For the text-containing cell, return its midpoint in (X, Y) coordinate format. 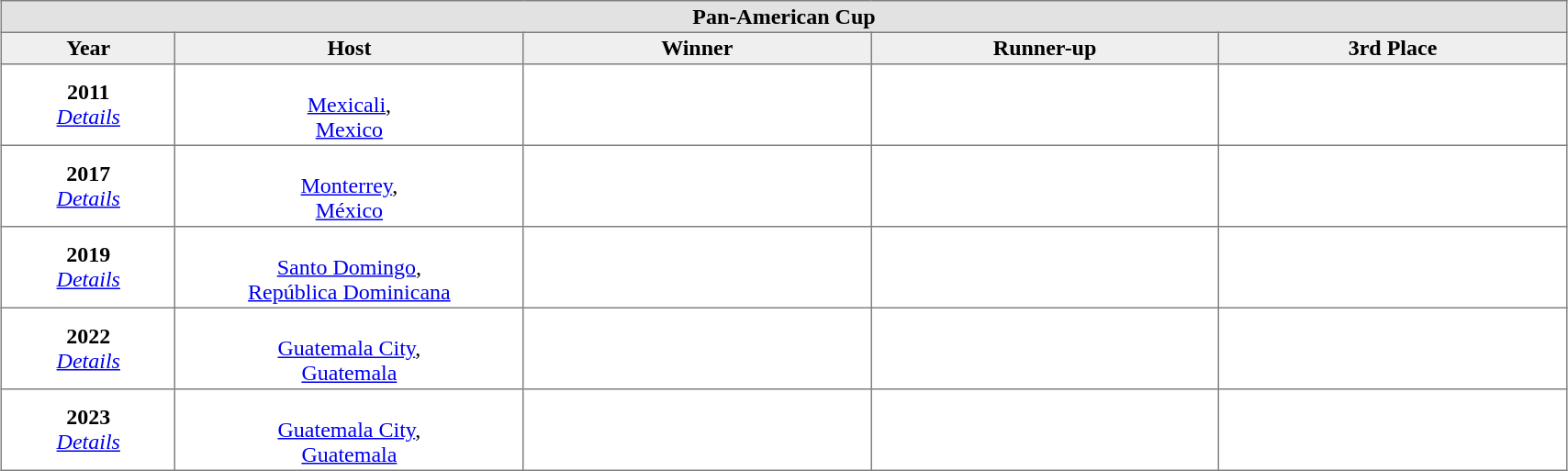
Host (349, 48)
Santo Domingo, República Dominicana (349, 267)
2022Details (88, 348)
2017Details (88, 185)
Monterrey, México (349, 185)
Runner-up (1045, 48)
2011Details (88, 105)
Year (88, 48)
2023Details (88, 430)
3rd Place (1394, 48)
Pan-American Cup (784, 17)
2019Details (88, 267)
Winner (698, 48)
Mexicali, Mexico (349, 105)
